Detect which cell encompasses the target text, then output its (X, Y) center coordinate. 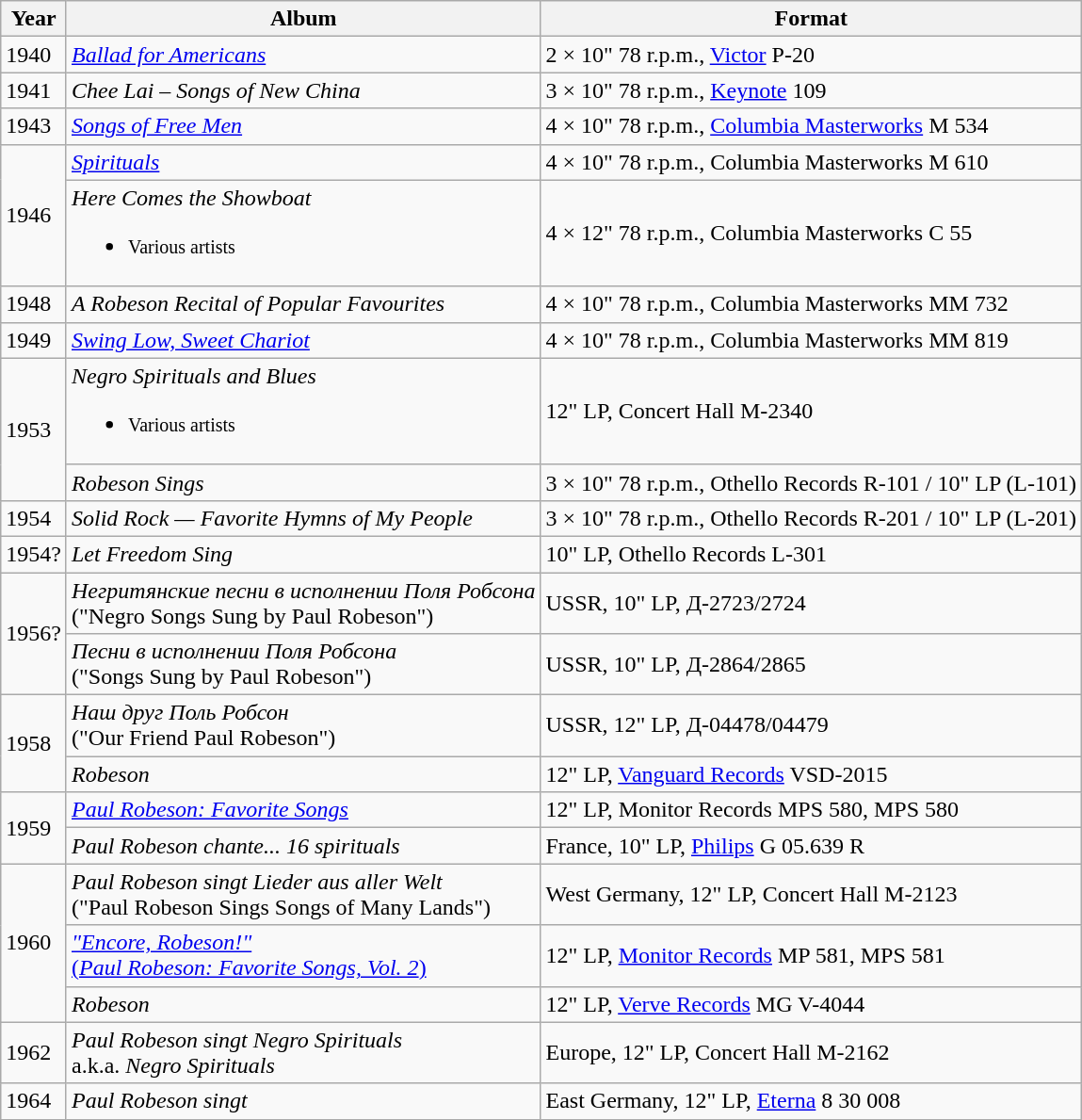
1959 (34, 828)
Paul Robeson singt Negro Spiritualsa.k.a. Negro Spirituals (303, 1053)
Наш друг Поль Робсон("Our Friend Paul Robeson") (303, 725)
East Germany, 12" LP, Eterna 8 30 008 (812, 1101)
12" LP, Concert Hall M-2340 (812, 411)
4 × 10" 78 r.p.m., Columbia Masterworks MM 819 (812, 340)
Songs of Free Men (303, 126)
12" LP, Monitor Records MP 581, MPS 581 (812, 955)
10" LP, Othello Records L-301 (812, 554)
3 × 10" 78 r.p.m., Othello Records R-101 / 10" LP (L-101) (812, 482)
3 × 10" 78 r.p.m., Othello Records R-201 / 10" LP (L-201) (812, 518)
1954? (34, 554)
1953 (34, 430)
Негритянские песни в исполнении Поля Робсона("Negro Songs Sung by Paul Robeson") (303, 603)
Europe, 12" LP, Concert Hall M-2162 (812, 1053)
12" LP, Vanguard Records VSD-2015 (812, 774)
1956? (34, 634)
Format (812, 19)
Here Comes the ShowboatVarious artists (303, 234)
4 × 12" 78 r.p.m., Columbia Masterworks C 55 (812, 234)
Spirituals (303, 162)
Песни в исполнении Поля Робсона("Songs Sung by Paul Robeson") (303, 665)
Negro Spirituals and BluesVarious artists (303, 411)
1949 (34, 340)
Paul Robeson: Favorite Songs (303, 810)
Let Freedom Sing (303, 554)
1954 (34, 518)
Solid Rock — Favorite Hymns of My People (303, 518)
Year (34, 19)
"Encore, Robeson!"(Paul Robeson: Favorite Songs, Vol. 2) (303, 955)
3 × 10" 78 r.p.m., Keynote 109 (812, 90)
A Robeson Recital of Popular Favourites (303, 304)
1946 (34, 215)
1941 (34, 90)
4 × 10" 78 r.p.m., Columbia Masterworks MM 732 (812, 304)
1964 (34, 1101)
1940 (34, 55)
1962 (34, 1053)
Album (303, 19)
4 × 10" 78 r.p.m., Columbia Masterworks M 534 (812, 126)
4 × 10" 78 r.p.m., Columbia Masterworks M 610 (812, 162)
2 × 10" 78 r.p.m., Victor P-20 (812, 55)
Chee Lai – Songs of New China (303, 90)
Swing Low, Sweet Chariot (303, 340)
1943 (34, 126)
1958 (34, 744)
12" LP, Monitor Records MPS 580, MPS 580 (812, 810)
1948 (34, 304)
Robeson Sings (303, 482)
12" LP, Verve Records MG V-4044 (812, 1004)
West Germany, 12" LP, Concert Hall M-2123 (812, 895)
Paul Robeson chante... 16 spirituals (303, 846)
Ballad for Americans (303, 55)
USSR, 10" LP, Д-2864/2865 (812, 665)
USSR, 12" LP, Д-04478/04479 (812, 725)
Paul Robeson singt Lieder aus aller Welt("Paul Robeson Sings Songs of Many Lands") (303, 895)
France, 10" LP, Philips G 05.639 R (812, 846)
1960 (34, 943)
Paul Robeson singt (303, 1101)
USSR, 10" LP, Д-2723/2724 (812, 603)
